For the text-containing cell, return its midpoint in (X, Y) coordinate format. 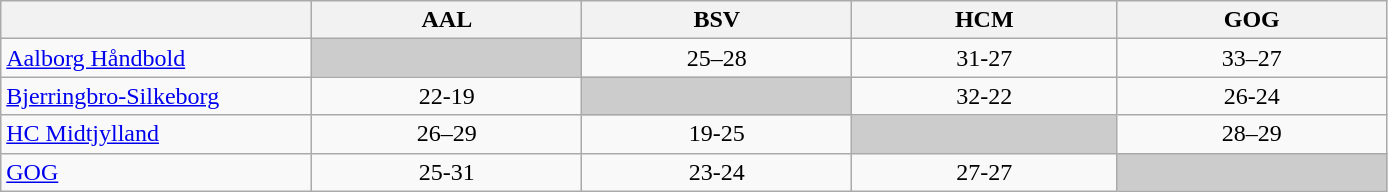
33–27 (1252, 58)
26-24 (1252, 96)
HC Midtjylland (156, 134)
AAL (447, 20)
25-31 (447, 172)
Aalborg Håndbold (156, 58)
HCM (984, 20)
28–29 (1252, 134)
27-27 (984, 172)
19-25 (717, 134)
32-22 (984, 96)
Bjerringbro-Silkeborg (156, 96)
25–28 (717, 58)
31-27 (984, 58)
26–29 (447, 134)
23-24 (717, 172)
22-19 (447, 96)
BSV (717, 20)
